Extract the (x, y) coordinate from the center of the cell holding the provided text.  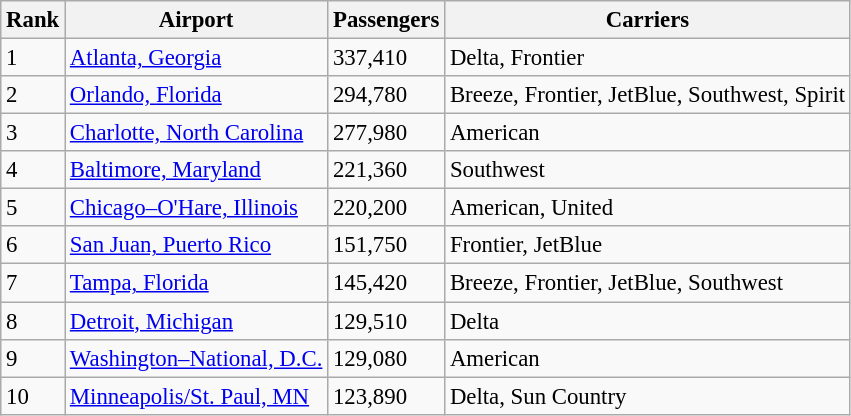
1 (33, 58)
Passengers (386, 20)
Carriers (648, 20)
294,780 (386, 95)
129,510 (386, 321)
Baltimore, Maryland (196, 170)
Rank (33, 20)
151,750 (386, 245)
7 (33, 283)
5 (33, 208)
4 (33, 170)
277,980 (386, 133)
Charlotte, North Carolina (196, 133)
Atlanta, Georgia (196, 58)
Minneapolis/St. Paul, MN (196, 396)
145,420 (386, 283)
9 (33, 358)
Chicago–O'Hare, Illinois (196, 208)
8 (33, 321)
3 (33, 133)
Detroit, Michigan (196, 321)
Airport (196, 20)
10 (33, 396)
San Juan, Puerto Rico (196, 245)
American, United (648, 208)
Tampa, Florida (196, 283)
220,200 (386, 208)
Washington–National, D.C. (196, 358)
123,890 (386, 396)
Breeze, Frontier, JetBlue, Southwest, Spirit (648, 95)
129,080 (386, 358)
Southwest (648, 170)
Orlando, Florida (196, 95)
Delta, Frontier (648, 58)
221,360 (386, 170)
Frontier, JetBlue (648, 245)
337,410 (386, 58)
Delta (648, 321)
Breeze, Frontier, JetBlue, Southwest (648, 283)
Delta, Sun Country (648, 396)
6 (33, 245)
2 (33, 95)
